Identify which cell holds the provided text, then report its [X, Y] central coordinate. 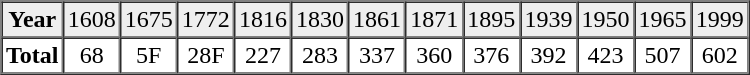
1816 [262, 20]
1939 [548, 20]
1830 [320, 20]
376 [492, 56]
227 [262, 56]
1871 [434, 20]
1675 [148, 20]
5F [148, 56]
Total [33, 56]
1895 [492, 20]
68 [92, 56]
507 [662, 56]
1772 [206, 20]
337 [378, 56]
1999 [720, 20]
392 [548, 56]
360 [434, 56]
1861 [378, 20]
Year [33, 20]
28F [206, 56]
1950 [606, 20]
423 [606, 56]
1965 [662, 20]
602 [720, 56]
283 [320, 56]
1608 [92, 20]
